Determine the [X, Y] coordinate at the center of the cell enclosing the given text.  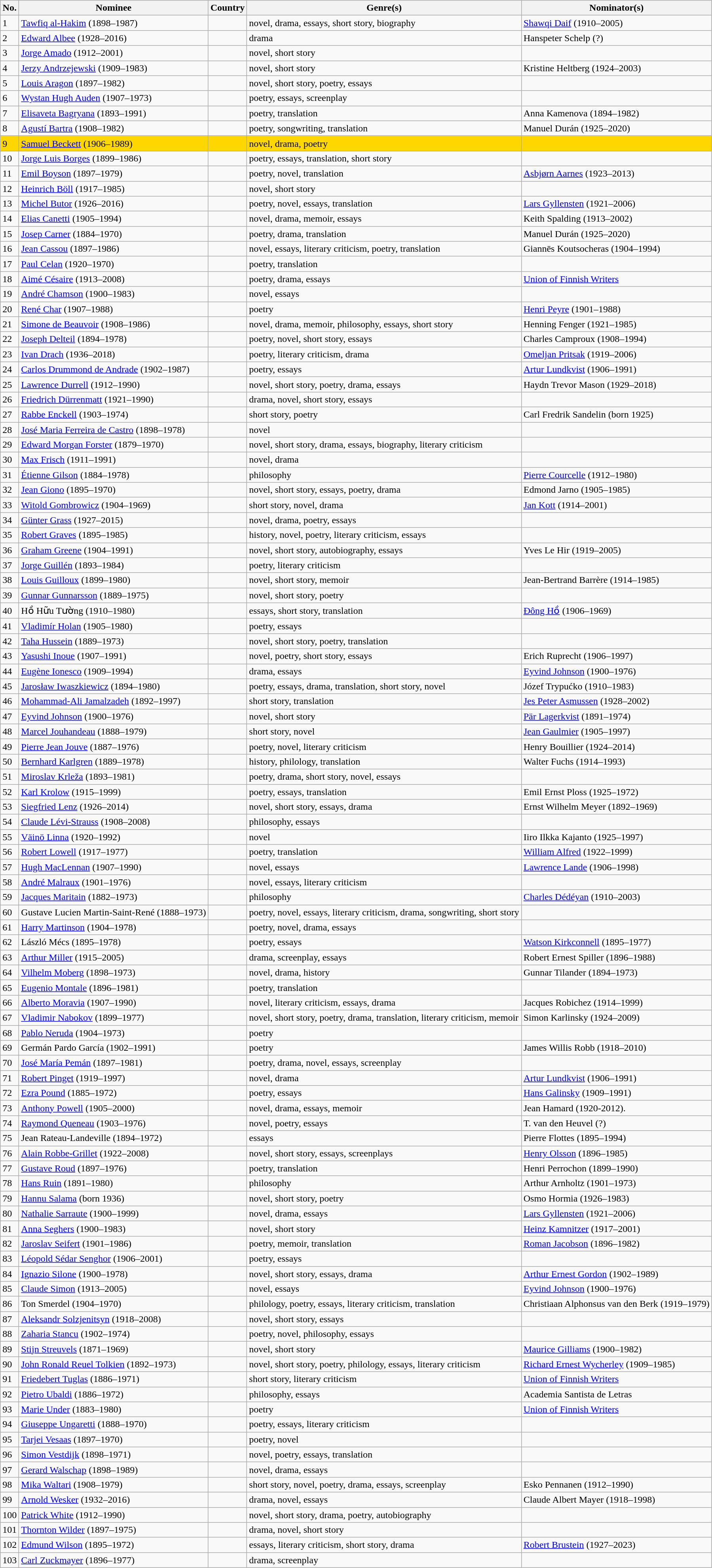
poetry, essays, literary criticism [384, 1424]
novel, drama, history [384, 972]
Osmo Hormia (1926–1983) [617, 1198]
Friedrich Dürrenmatt (1921–1990) [114, 399]
poetry, essays, translation, short story [384, 158]
poetry, drama, essays [384, 279]
42 [9, 641]
Jean Rateau-Landeville (1894–1972) [114, 1138]
poetry, drama, novel, essays, screenplay [384, 1063]
László Mécs (1895–1978) [114, 942]
André Chamson (1900–1983) [114, 294]
novel, short story, poetry, drama, essays [384, 384]
8 [9, 128]
drama, screenplay, essays [384, 957]
Józef Trypućko (1910–1983) [617, 686]
Mika Waltari (1908–1979) [114, 1484]
Samuel Beckett (1906–1989) [114, 143]
48 [9, 731]
novel, short story, poetry, drama, translation, literary criticism, memoir [384, 1017]
Pietro Ubaldi (1886–1972) [114, 1394]
Joseph Delteil (1894–1978) [114, 339]
Edmond Jarno (1905–1985) [617, 490]
50 [9, 761]
65 [9, 987]
23 [9, 354]
21 [9, 324]
Jorge Luis Borges (1899–1986) [114, 158]
5 [9, 83]
José Maria Ferreira de Castro (1898–1978) [114, 429]
Ernst Wilhelm Meyer (1892–1969) [617, 807]
69 [9, 1048]
poetry, songwriting, translation [384, 128]
Elisaveta Bagryana (1893–1991) [114, 113]
11 [9, 173]
84 [9, 1274]
Germán Pardo García (1902–1991) [114, 1048]
Anna Seghers (1900–1983) [114, 1228]
98 [9, 1484]
Christiaan Alphonsus van den Berk (1919–1979) [617, 1304]
95 [9, 1439]
44 [9, 671]
Raymond Queneau (1903–1976) [114, 1123]
53 [9, 807]
58 [9, 882]
Đông Hồ (1906–1969) [617, 611]
Gunnar Gunnarsson (1889–1975) [114, 595]
poetry, essays, drama, translation, short story, novel [384, 686]
Claude Simon (1913–2005) [114, 1289]
Agustí Bartra (1908–1982) [114, 128]
Zaharia Stancu (1902–1974) [114, 1334]
45 [9, 686]
Charles Dédéyan (1910–2003) [617, 897]
Shawqi Daif (1910–2005) [617, 23]
20 [9, 309]
Vladimir Nabokov (1899–1977) [114, 1017]
poetry, novel, short story, essays [384, 339]
Tawfiq al-Hakim (1898–1987) [114, 23]
Ivan Drach (1936–2018) [114, 354]
Yasushi Inoue (1907–1991) [114, 656]
Claude Lévi-Strauss (1908–2008) [114, 822]
Richard Ernest Wycherley (1909–1985) [617, 1364]
27 [9, 414]
short story, novel [384, 731]
history, novel, poetry, literary criticism, essays [384, 535]
Aleksandr Solzjenitsyn (1918–2008) [114, 1319]
Emil Boyson (1897–1979) [114, 173]
97 [9, 1469]
Elias Canetti (1905–1994) [114, 219]
33 [9, 505]
short story, translation [384, 701]
Giannēs Koutsocheras (1904–1994) [617, 249]
Henning Fenger (1921–1985) [617, 324]
Walter Fuchs (1914–1993) [617, 761]
62 [9, 942]
Jean-Bertrand Barrère (1914–1985) [617, 580]
35 [9, 535]
Vilhelm Moberg (1898–1973) [114, 972]
102 [9, 1545]
75 [9, 1138]
Jacques Robichez (1914–1999) [617, 1002]
drama, novel, short story, essays [384, 399]
34 [9, 520]
Hans Ruin (1891–1980) [114, 1183]
90 [9, 1364]
drama, novel, short story [384, 1530]
poetry, essays, translation [384, 792]
drama, novel, essays [384, 1500]
novel, short story, poetry, philology, essays, literary criticism [384, 1364]
short story, novel, poetry, drama, essays, screenplay [384, 1484]
Siegfried Lenz (1926–2014) [114, 807]
Ezra Pound (1885–1972) [114, 1093]
91 [9, 1379]
essays [384, 1138]
novel, short story, drama, poetry, autobiography [384, 1515]
Hannu Salama (born 1936) [114, 1198]
47 [9, 716]
80 [9, 1213]
78 [9, 1183]
William Alfred (1922–1999) [617, 852]
Iiro Ilkka Kajanto (1925–1997) [617, 837]
92 [9, 1394]
Simone de Beauvoir (1908–1986) [114, 324]
Nominator(s) [617, 8]
Graham Greene (1904–1991) [114, 550]
72 [9, 1093]
Nominee [114, 8]
novel, drama, memoir, philosophy, essays, short story [384, 324]
novel, poetry, essays, translation [384, 1454]
88 [9, 1334]
Giuseppe Ungaretti (1888–1970) [114, 1424]
André Malraux (1901–1976) [114, 882]
poetry, novel, translation [384, 173]
Pierre Jean Jouve (1887–1976) [114, 746]
Henri Peyre (1901–1988) [617, 309]
novel, drama, poetry [384, 143]
56 [9, 852]
100 [9, 1515]
drama [384, 38]
Vladimír Holan (1905–1980) [114, 626]
68 [9, 1033]
Étienne Gilson (1884–1978) [114, 475]
novel, short story, essays, poetry, drama [384, 490]
66 [9, 1002]
39 [9, 595]
60 [9, 912]
Michel Butor (1926–2016) [114, 204]
73 [9, 1108]
41 [9, 626]
7 [9, 113]
77 [9, 1168]
Robert Brustein (1927–2023) [617, 1545]
94 [9, 1424]
Charles Camproux (1908–1994) [617, 339]
Jarosław Iwaszkiewicz (1894–1980) [114, 686]
25 [9, 384]
José María Pemán (1897–1981) [114, 1063]
Pierre Flottes (1895–1994) [617, 1138]
Simon Vestdijk (1898–1971) [114, 1454]
novel, drama, essays, short story, biography [384, 23]
poetry, novel [384, 1439]
63 [9, 957]
15 [9, 234]
Pär Lagerkvist (1891–1974) [617, 716]
Thornton Wilder (1897–1975) [114, 1530]
Robert Pinget (1919–1997) [114, 1078]
novel, poetry, short story, essays [384, 656]
Edward Morgan Forster (1879–1970) [114, 445]
Jacques Maritain (1882–1973) [114, 897]
67 [9, 1017]
Friedebert Tuglas (1886–1971) [114, 1379]
70 [9, 1063]
Robert Ernest Spiller (1896–1988) [617, 957]
31 [9, 475]
40 [9, 611]
Yves Le Hir (1919–2005) [617, 550]
Ignazio Silone (1900–1978) [114, 1274]
1 [9, 23]
Jes Peter Asmussen (1928–2002) [617, 701]
9 [9, 143]
87 [9, 1319]
Miroslav Krleža (1893–1981) [114, 776]
Genre(s) [384, 8]
history, philology, translation [384, 761]
101 [9, 1530]
Eugène Ionesco (1909–1994) [114, 671]
Günter Grass (1927–2015) [114, 520]
Arthur Miller (1915–2005) [114, 957]
Hans Galinsky (1909–1991) [617, 1093]
83 [9, 1259]
43 [9, 656]
Robert Lowell (1917–1977) [114, 852]
30 [9, 460]
Watson Kirkconnell (1895–1977) [617, 942]
poetry, literary criticism, drama [384, 354]
93 [9, 1409]
Léopold Sédar Senghor (1906–2001) [114, 1259]
novel, essays, literary criticism [384, 882]
Henry Bouillier (1924–2014) [617, 746]
Roman Jacobson (1896–1982) [617, 1243]
Arthur Ernest Gordon (1902–1989) [617, 1274]
Hugh MacLennan (1907–1990) [114, 867]
Eugenio Montale (1896–1981) [114, 987]
3 [9, 53]
Taha Hussein (1889–1973) [114, 641]
Asbjørn Aarnes (1923–2013) [617, 173]
Haydn Trevor Mason (1929–2018) [617, 384]
poetry, drama, translation [384, 234]
Josep Carner (1884–1970) [114, 234]
Jerzy Andrzejewski (1909–1983) [114, 68]
James Willis Robb (1918–2010) [617, 1048]
novel, literary criticism, essays, drama [384, 1002]
novel, drama, essays, memoir [384, 1108]
82 [9, 1243]
philology, poetry, essays, literary criticism, translation [384, 1304]
28 [9, 429]
Gustave Lucien Martin-Saint-René (1888–1973) [114, 912]
short story, literary criticism [384, 1379]
Marie Under (1883–1980) [114, 1409]
Max Frisch (1911–1991) [114, 460]
79 [9, 1198]
Louis Aragon (1897–1982) [114, 83]
Aimé Césaire (1913–2008) [114, 279]
Robert Graves (1895–1985) [114, 535]
19 [9, 294]
Heinz Kamnitzer (1917–2001) [617, 1228]
Academia Santista de Letras [617, 1394]
Henri Perrochon (1899–1990) [617, 1168]
55 [9, 837]
Claude Albert Mayer (1918–1998) [617, 1500]
Patrick White (1912–1990) [114, 1515]
36 [9, 550]
essays, short story, translation [384, 611]
59 [9, 897]
76 [9, 1153]
17 [9, 264]
short story, poetry [384, 414]
Jean Hamard (1920-2012). [617, 1108]
16 [9, 249]
Marcel Jouhandeau (1888–1979) [114, 731]
52 [9, 792]
Karl Krolow (1915–1999) [114, 792]
novel, short story, drama, essays, biography, literary criticism [384, 445]
Hồ Hữu Tường (1910–1980) [114, 611]
Esko Pennanen (1912–1990) [617, 1484]
Stijn Streuvels (1871–1969) [114, 1349]
29 [9, 445]
71 [9, 1078]
drama, screenplay [384, 1560]
Omeljan Pritsak (1919–2006) [617, 354]
Louis Guilloux (1899–1980) [114, 580]
Carlos Drummond de Andrade (1902–1987) [114, 369]
26 [9, 399]
novel, essays, literary criticism, poetry, translation [384, 249]
4 [9, 68]
Country [228, 8]
Jan Kott (1914–2001) [617, 505]
57 [9, 867]
Pierre Courcelle (1912–1980) [617, 475]
6 [9, 98]
poetry, essays, screenplay [384, 98]
Jorge Guillén (1893–1984) [114, 565]
Väinö Linna (1920–1992) [114, 837]
Witold Gombrowicz (1904–1969) [114, 505]
99 [9, 1500]
poetry, novel, philosophy, essays [384, 1334]
Jean Gaulmier (1905–1997) [617, 731]
Hanspeter Schelp (?) [617, 38]
12 [9, 189]
short story, novel, drama [384, 505]
Mohammad-Ali Jamalzadeh (1892–1997) [114, 701]
64 [9, 972]
poetry, novel, drama, essays [384, 927]
Edward Albee (1928–2016) [114, 38]
49 [9, 746]
Jaroslav Seifert (1901–1986) [114, 1243]
24 [9, 369]
61 [9, 927]
Jean Giono (1895–1970) [114, 490]
Nathalie Sarraute (1900–1999) [114, 1213]
novel, short story, memoir [384, 580]
54 [9, 822]
Gustave Roud (1897–1976) [114, 1168]
essays, literary criticism, short story, drama [384, 1545]
2 [9, 38]
poetry, novel, essays, literary criticism, drama, songwriting, short story [384, 912]
74 [9, 1123]
No. [9, 8]
86 [9, 1304]
Ton Smerdel (1904–1970) [114, 1304]
Maurice Gilliams (1900–1982) [617, 1349]
22 [9, 339]
Arthur Arnholtz (1901–1973) [617, 1183]
Anna Kamenova (1894–1982) [617, 113]
Kristine Heltberg (1924–2003) [617, 68]
Jean Cassou (1897–1986) [114, 249]
Emil Ernst Ploss (1925–1972) [617, 792]
89 [9, 1349]
Bernhard Karlgren (1889–1978) [114, 761]
Heinrich Böll (1917–1985) [114, 189]
Rabbe Enckell (1903–1974) [114, 414]
Anthony Powell (1905–2000) [114, 1108]
John Ronald Reuel Tolkien (1892–1973) [114, 1364]
85 [9, 1289]
poetry, novel, essays, translation [384, 204]
novel, short story, essays, screenplays [384, 1153]
novel, poetry, essays [384, 1123]
81 [9, 1228]
Edmund Wilson (1895–1972) [114, 1545]
Lawrence Durrell (1912–1990) [114, 384]
32 [9, 490]
37 [9, 565]
38 [9, 580]
13 [9, 204]
10 [9, 158]
103 [9, 1560]
14 [9, 219]
Carl Fredrik Sandelin (born 1925) [617, 414]
René Char (1907–1988) [114, 309]
novel, drama, poetry, essays [384, 520]
T. van den Heuvel (?) [617, 1123]
Tarjei Vesaas (1897–1970) [114, 1439]
Simon Karlinsky (1924–2009) [617, 1017]
Wystan Hugh Auden (1907–1973) [114, 98]
novel, drama, memoir, essays [384, 219]
poetry, literary criticism [384, 565]
Henry Olsson (1896–1985) [617, 1153]
novel, short story, essays [384, 1319]
Harry Martinson (1904–1978) [114, 927]
drama, essays [384, 671]
novel, short story, poetry, essays [384, 83]
Erich Ruprecht (1906–1997) [617, 656]
Paul Celan (1920–1970) [114, 264]
Lawrence Lande (1906–1998) [617, 867]
Pablo Neruda (1904–1973) [114, 1033]
Alain Robbe-Grillet (1922–2008) [114, 1153]
Carl Zuckmayer (1896–1977) [114, 1560]
Arnold Wesker (1932–2016) [114, 1500]
18 [9, 279]
Jorge Amado (1912–2001) [114, 53]
Keith Spalding (1913–2002) [617, 219]
poetry, drama, short story, novel, essays [384, 776]
poetry, memoir, translation [384, 1243]
Alberto Moravia (1907–1990) [114, 1002]
novel, short story, autobiography, essays [384, 550]
poetry, novel, literary criticism [384, 746]
96 [9, 1454]
novel, short story, poetry, translation [384, 641]
51 [9, 776]
46 [9, 701]
Gerard Walschap (1898–1989) [114, 1469]
Gunnar Tilander (1894–1973) [617, 972]
